Extract the [x, y] coordinate from the center of the cell holding the provided text.  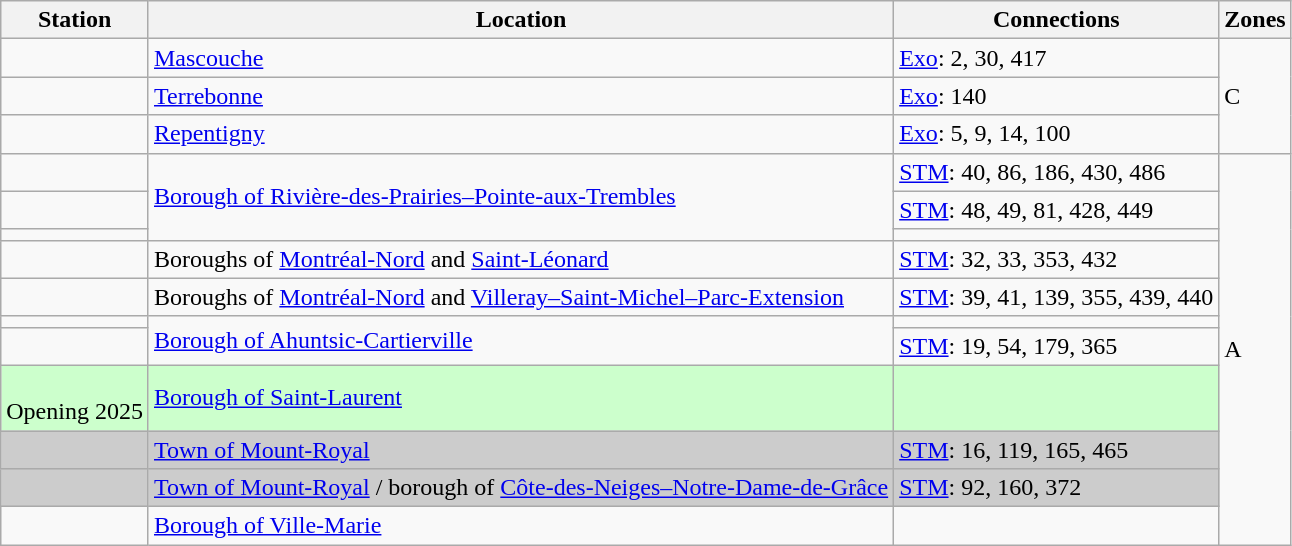
STM: 39, 41, 139, 355, 439, 440 [1056, 297]
Boroughs of Montréal-Nord and Saint-Léonard [520, 259]
Borough of Ahuntsic-Cartierville [520, 340]
STM: 16, 119, 165, 465 [1056, 449]
Borough of Ville-Marie [520, 526]
Borough of Saint-Laurent [520, 398]
STM: 19, 54, 179, 365 [1056, 346]
STM: 40, 86, 186, 430, 486 [1056, 172]
Boroughs of Montréal-Nord and Villeray–Saint-Michel–Parc-Extension [520, 297]
Station [75, 20]
Mascouche [520, 58]
Exo: 5, 9, 14, 100 [1056, 134]
C [1255, 96]
Repentigny [520, 134]
STM: 48, 49, 81, 428, 449 [1056, 210]
Town of Mount-Royal [520, 449]
Terrebonne [520, 96]
Zones [1255, 20]
STM: 32, 33, 353, 432 [1056, 259]
Borough of Rivière-des-Prairies–Pointe-aux-Trembles [520, 196]
Exo: 2, 30, 417 [1056, 58]
Opening 2025 [75, 398]
Town of Mount-Royal / borough of Côte-des-Neiges–Notre-Dame-de-Grâce [520, 488]
Exo: 140 [1056, 96]
Location [520, 20]
STM: 92, 160, 372 [1056, 488]
A [1255, 349]
Connections [1056, 20]
